Capture the cell that displays the provided text and extract its (x, y) central coordinate. 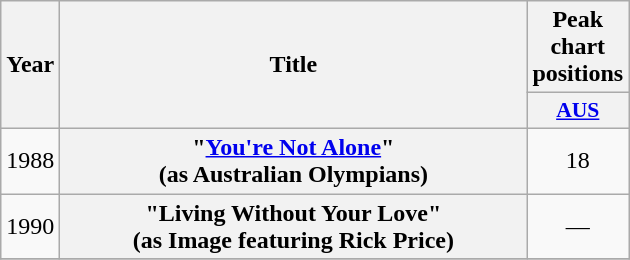
— (578, 226)
Year (30, 65)
Peak chart positions (578, 47)
Title (294, 65)
18 (578, 160)
1988 (30, 160)
"Living Without Your Love"(as Image featuring Rick Price) (294, 226)
"You're Not Alone"(as Australian Olympians) (294, 160)
1990 (30, 226)
AUS (578, 111)
